Find where the given text appears and provide that cell's center as (X, Y) coordinate. 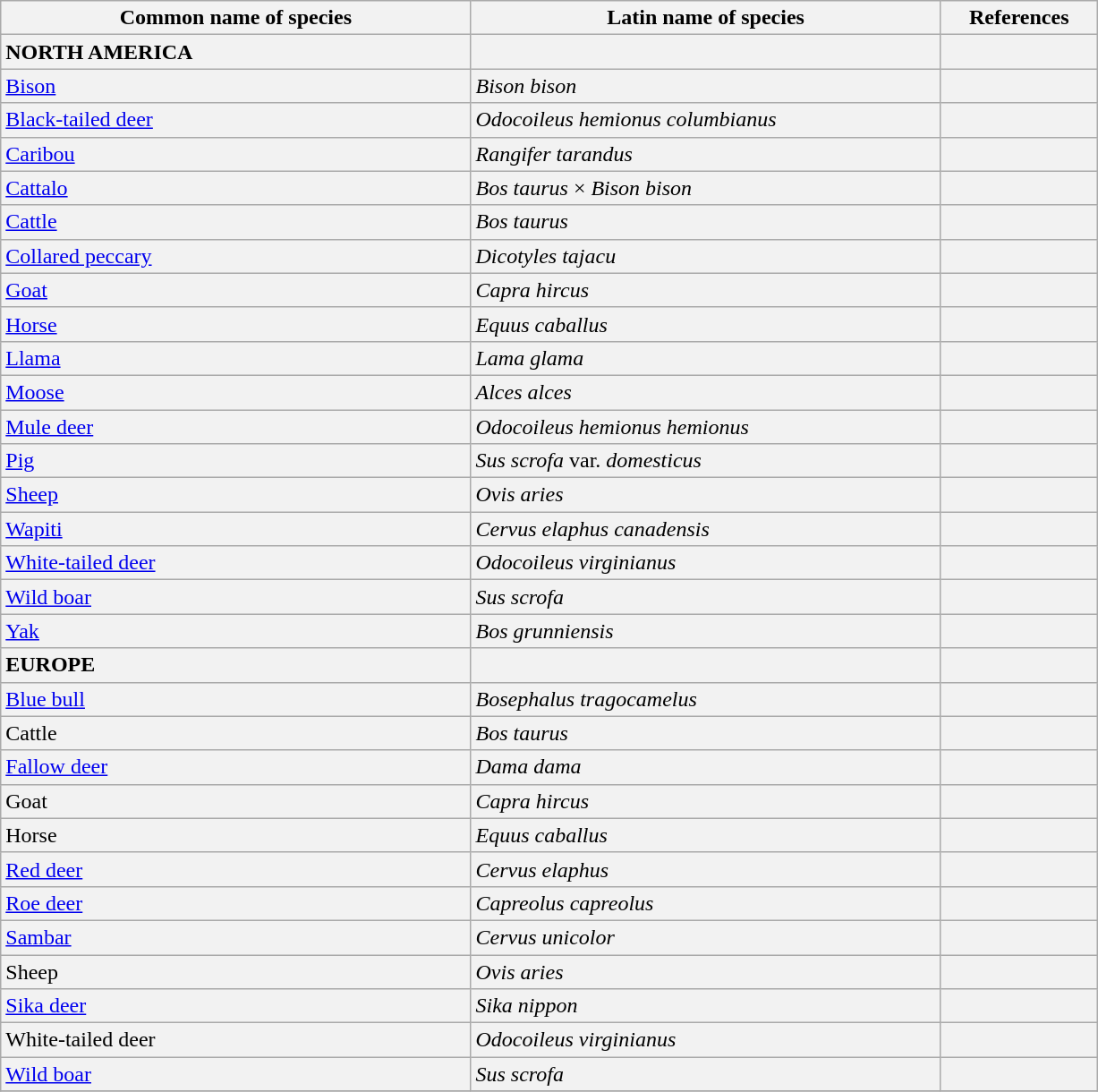
Odocoileus hemionus columbianus (705, 120)
Mule deer (236, 427)
Llama (236, 358)
Dama dama (705, 767)
Roe deer (236, 903)
Wapiti (236, 529)
NORTH AMERICA (236, 52)
Bison (236, 86)
Lama glama (705, 358)
Cervus unicolor (705, 937)
Bos grunniensis (705, 631)
Bosephalus tragocamelus (705, 699)
Cervus elaphus (705, 869)
Blue bull (236, 699)
Alces alces (705, 392)
Black-tailed deer (236, 120)
Caribou (236, 154)
EUROPE (236, 665)
Cervus elaphus canadensis (705, 529)
Moose (236, 392)
Red deer (236, 869)
Sika nippon (705, 1006)
Pig (236, 461)
Capreolus capreolus (705, 903)
Cattalo (236, 188)
Bos taurus × Bison bison (705, 188)
References (1018, 18)
Odocoileus hemionus hemionus (705, 427)
Common name of species (236, 18)
Sika deer (236, 1006)
Rangifer tarandus (705, 154)
Collared peccary (236, 256)
Fallow deer (236, 767)
Bison bison (705, 86)
Dicotyles tajacu (705, 256)
Latin name of species (705, 18)
Yak (236, 631)
Sambar (236, 937)
Sus scrofa var. domesticus (705, 461)
